Determine the [x, y] coordinate at the center of the cell enclosing the given text.  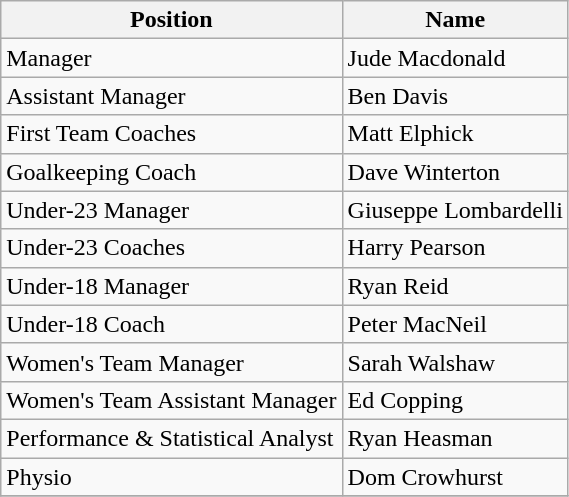
Physio [172, 477]
Giuseppe Lombardelli [455, 210]
Manager [172, 58]
Peter MacNeil [455, 324]
Dave Winterton [455, 172]
Dom Crowhurst [455, 477]
First Team Coaches [172, 134]
Ryan Reid [455, 286]
Performance & Statistical Analyst [172, 438]
Goalkeeping Coach [172, 172]
Under-23 Coaches [172, 248]
Under-18 Manager [172, 286]
Sarah Walshaw [455, 362]
Under-18 Coach [172, 324]
Ryan Heasman [455, 438]
Harry Pearson [455, 248]
Name [455, 20]
Assistant Manager [172, 96]
Position [172, 20]
Under-23 Manager [172, 210]
Ben Davis [455, 96]
Women's Team Assistant Manager [172, 400]
Women's Team Manager [172, 362]
Ed Copping [455, 400]
Jude Macdonald [455, 58]
Matt Elphick [455, 134]
